Determine the (x, y) coordinate at the center of the cell enclosing the given text.  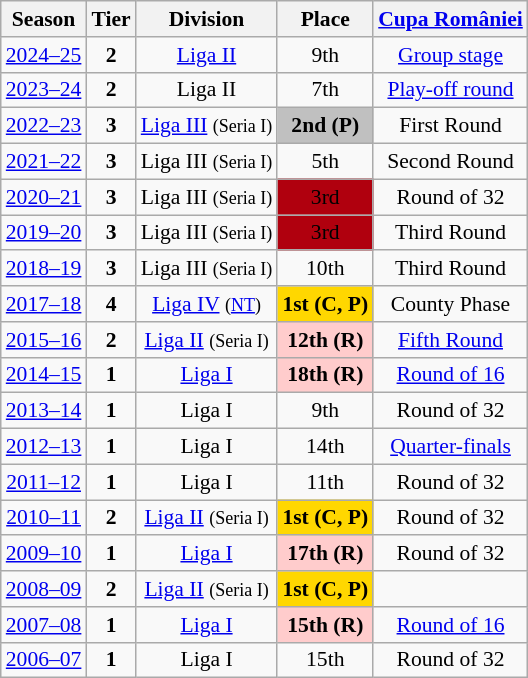
2018–19 (44, 269)
2011–12 (44, 482)
15th (R) (325, 625)
2023–24 (44, 90)
County Phase (450, 304)
11th (325, 482)
2024–25 (44, 55)
2013–14 (44, 411)
7th (325, 90)
2022–23 (44, 126)
Liga IV (NT) (207, 304)
Quarter-finals (450, 447)
2019–20 (44, 233)
2008–09 (44, 589)
18th (R) (325, 375)
First Round (450, 126)
Season (44, 19)
Division (207, 19)
17th (R) (325, 554)
2015–16 (44, 340)
2006–07 (44, 660)
Fifth Round (450, 340)
2007–08 (44, 625)
2020–21 (44, 197)
2009–10 (44, 554)
2012–13 (44, 447)
Place (325, 19)
2021–22 (44, 162)
Cupa României (450, 19)
Play-off round (450, 90)
10th (325, 269)
Group stage (450, 55)
5th (325, 162)
2nd (P) (325, 126)
2017–18 (44, 304)
2014–15 (44, 375)
14th (325, 447)
12th (R) (325, 340)
15th (325, 660)
4 (110, 304)
Second Round (450, 162)
Tier (110, 19)
2010–11 (44, 518)
